Search for the cell housing the specified text and yield its (x, y) center coordinate. 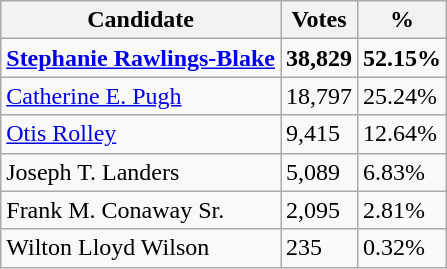
5,089 (320, 172)
Votes (320, 20)
6.83% (402, 172)
38,829 (320, 58)
2,095 (320, 210)
18,797 (320, 96)
235 (320, 248)
Stephanie Rawlings-Blake (141, 58)
Catherine E. Pugh (141, 96)
Candidate (141, 20)
52.15% (402, 58)
% (402, 20)
Joseph T. Landers (141, 172)
9,415 (320, 134)
Wilton Lloyd Wilson (141, 248)
Otis Rolley (141, 134)
12.64% (402, 134)
25.24% (402, 96)
Frank M. Conaway Sr. (141, 210)
2.81% (402, 210)
0.32% (402, 248)
